Capture the cell that displays the provided text and extract its [X, Y] central coordinate. 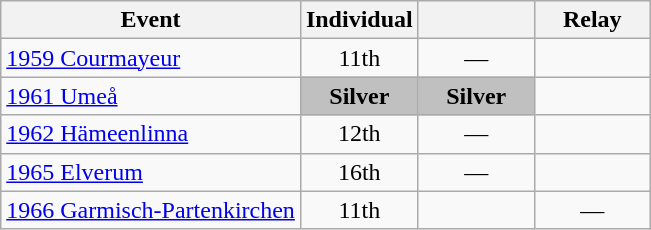
1965 Elverum [151, 172]
1959 Courmayeur [151, 58]
Event [151, 20]
Individual [359, 20]
1961 Umeå [151, 96]
12th [359, 134]
16th [359, 172]
Relay [592, 20]
1962 Hämeenlinna [151, 134]
1966 Garmisch-Partenkirchen [151, 210]
